Find where the given text appears and provide that cell's center as (X, Y) coordinate. 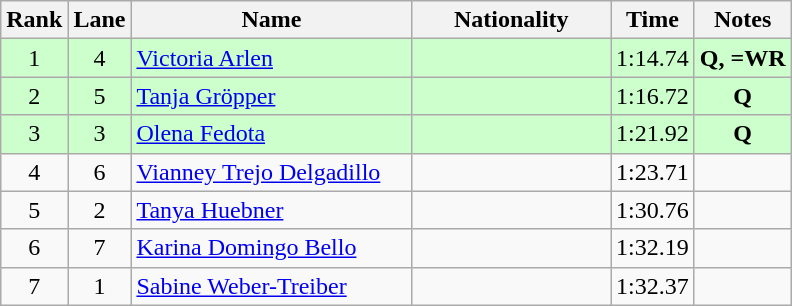
Tanya Huebner (272, 210)
1:32.19 (653, 248)
Rank (34, 20)
Notes (742, 20)
Lane (100, 20)
Q, =WR (742, 58)
Tanja Gröpper (272, 96)
Sabine Weber-Treiber (272, 286)
1:32.37 (653, 286)
1:14.74 (653, 58)
Vianney Trejo Delgadillo (272, 172)
Olena Fedota (272, 134)
1:23.71 (653, 172)
Time (653, 20)
Victoria Arlen (272, 58)
1:21.92 (653, 134)
1:16.72 (653, 96)
Karina Domingo Bello (272, 248)
Nationality (512, 20)
Name (272, 20)
1:30.76 (653, 210)
